Extract the [X, Y] coordinate from the center of the cell holding the provided text.  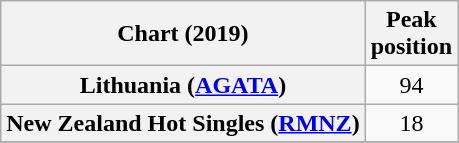
Peakposition [411, 34]
94 [411, 85]
Chart (2019) [183, 34]
18 [411, 123]
Lithuania (AGATA) [183, 85]
New Zealand Hot Singles (RMNZ) [183, 123]
